Return the (x, y) coordinate for the center point of the cell that contains the specified text.  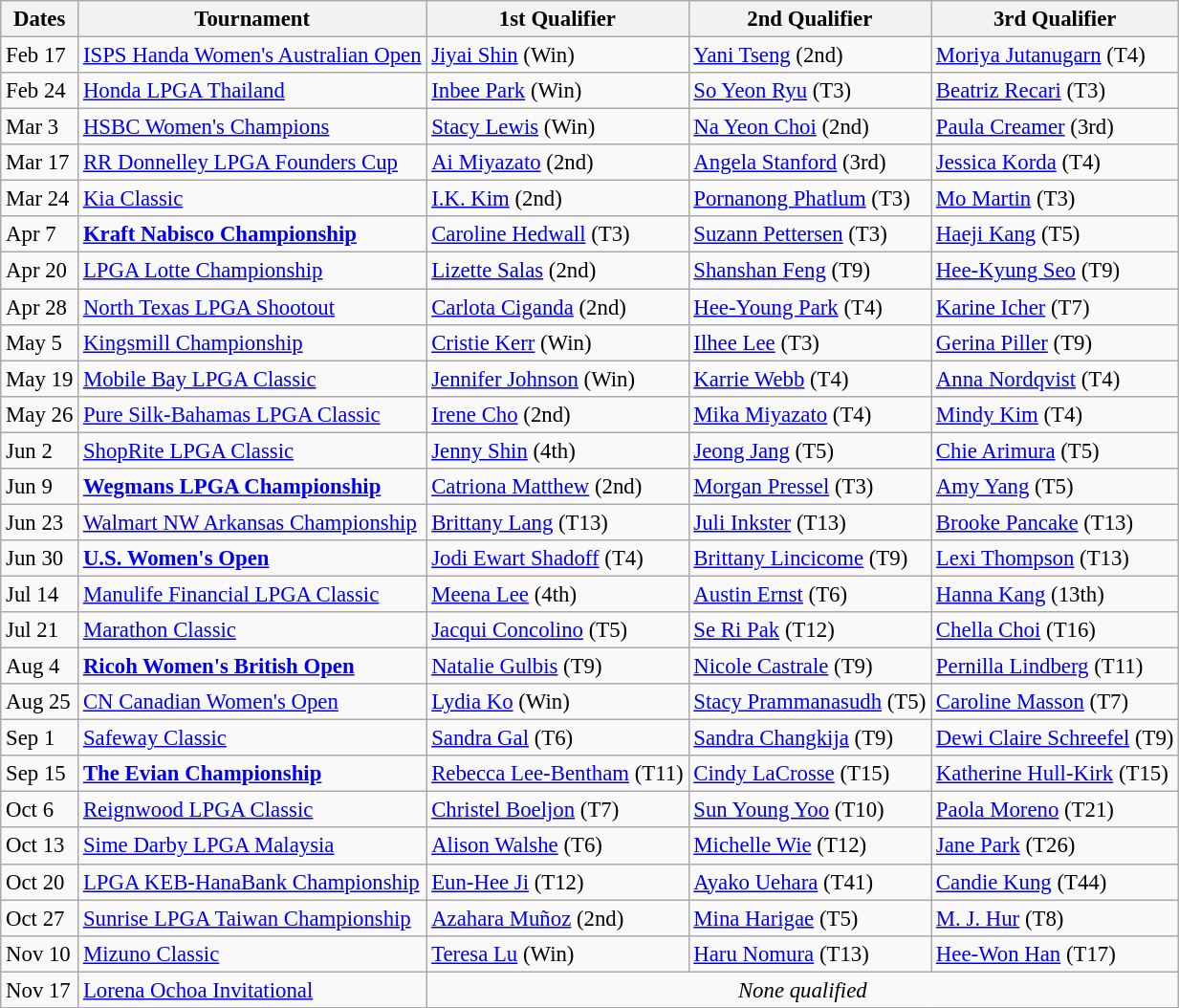
Karine Icher (T7) (1056, 307)
Tournament (252, 19)
U.S. Women's Open (252, 559)
Austin Ernst (T6) (810, 594)
Inbee Park (Win) (557, 91)
Candie Kung (T44) (1056, 882)
Mar 3 (40, 127)
Meena Lee (4th) (557, 594)
Teresa Lu (Win) (557, 953)
Pernilla Lindberg (T11) (1056, 667)
LPGA Lotte Championship (252, 271)
Manulife Financial LPGA Classic (252, 594)
Haru Nomura (T13) (810, 953)
Lexi Thompson (T13) (1056, 559)
Rebecca Lee-Bentham (T11) (557, 774)
Azahara Muñoz (2nd) (557, 918)
Jenny Shin (4th) (557, 450)
Marathon Classic (252, 630)
Karrie Webb (T4) (810, 379)
Oct 13 (40, 846)
Suzann Pettersen (T3) (810, 234)
Mobile Bay LPGA Classic (252, 379)
Mizuno Classic (252, 953)
Ayako Uehara (T41) (810, 882)
I.K. Kim (2nd) (557, 199)
Sunrise LPGA Taiwan Championship (252, 918)
Pornanong Phatlum (T3) (810, 199)
Shanshan Feng (T9) (810, 271)
Jeong Jang (T5) (810, 450)
Feb 24 (40, 91)
Oct 27 (40, 918)
Sandra Gal (T6) (557, 738)
Stacy Prammanasudh (T5) (810, 702)
Na Yeon Choi (2nd) (810, 127)
Oct 20 (40, 882)
Mina Harigae (T5) (810, 918)
Moriya Jutanugarn (T4) (1056, 55)
Reignwood LPGA Classic (252, 810)
Eun-Hee Ji (T12) (557, 882)
Cindy LaCrosse (T15) (810, 774)
Stacy Lewis (Win) (557, 127)
Mar 17 (40, 163)
Hee-Young Park (T4) (810, 307)
Jodi Ewart Shadoff (T4) (557, 559)
Alison Walshe (T6) (557, 846)
Morgan Pressel (T3) (810, 487)
Kia Classic (252, 199)
Kingsmill Championship (252, 342)
Dewi Claire Schreefel (T9) (1056, 738)
1st Qualifier (557, 19)
Aug 25 (40, 702)
HSBC Women's Champions (252, 127)
Caroline Hedwall (T3) (557, 234)
Natalie Gulbis (T9) (557, 667)
Jun 2 (40, 450)
Hee-Kyung Seo (T9) (1056, 271)
Safeway Classic (252, 738)
Michelle Wie (T12) (810, 846)
Gerina Piller (T9) (1056, 342)
Catriona Matthew (2nd) (557, 487)
Yani Tseng (2nd) (810, 55)
Wegmans LPGA Championship (252, 487)
Jun 23 (40, 522)
Sep 15 (40, 774)
Haeji Kang (T5) (1056, 234)
Dates (40, 19)
Sep 1 (40, 738)
Apr 7 (40, 234)
May 19 (40, 379)
Angela Stanford (3rd) (810, 163)
North Texas LPGA Shootout (252, 307)
Paola Moreno (T21) (1056, 810)
Pure Silk-Bahamas LPGA Classic (252, 414)
Ilhee Lee (T3) (810, 342)
CN Canadian Women's Open (252, 702)
Sandra Changkija (T9) (810, 738)
Paula Creamer (3rd) (1056, 127)
Anna Nordqvist (T4) (1056, 379)
None qualified (803, 990)
May 26 (40, 414)
Ai Miyazato (2nd) (557, 163)
Jane Park (T26) (1056, 846)
Jun 9 (40, 487)
Caroline Masson (T7) (1056, 702)
Hee-Won Han (T17) (1056, 953)
Kraft Nabisco Championship (252, 234)
Jiyai Shin (Win) (557, 55)
Juli Inkster (T13) (810, 522)
3rd Qualifier (1056, 19)
ShopRite LPGA Classic (252, 450)
Nov 17 (40, 990)
Christel Boeljon (T7) (557, 810)
Jacqui Concolino (T5) (557, 630)
Mindy Kim (T4) (1056, 414)
Aug 4 (40, 667)
RR Donnelley LPGA Founders Cup (252, 163)
Brooke Pancake (T13) (1056, 522)
Lorena Ochoa Invitational (252, 990)
Jul 14 (40, 594)
Sun Young Yoo (T10) (810, 810)
Nicole Castrale (T9) (810, 667)
Oct 6 (40, 810)
Jul 21 (40, 630)
Ricoh Women's British Open (252, 667)
Feb 17 (40, 55)
Walmart NW Arkansas Championship (252, 522)
Katherine Hull-Kirk (T15) (1056, 774)
Irene Cho (2nd) (557, 414)
So Yeon Ryu (T3) (810, 91)
Apr 20 (40, 271)
ISPS Handa Women's Australian Open (252, 55)
Honda LPGA Thailand (252, 91)
Brittany Lang (T13) (557, 522)
Cristie Kerr (Win) (557, 342)
The Evian Championship (252, 774)
2nd Qualifier (810, 19)
Hanna Kang (13th) (1056, 594)
Beatriz Recari (T3) (1056, 91)
Brittany Lincicome (T9) (810, 559)
LPGA KEB-HanaBank Championship (252, 882)
Se Ri Pak (T12) (810, 630)
Nov 10 (40, 953)
Chella Choi (T16) (1056, 630)
Carlota Ciganda (2nd) (557, 307)
Sime Darby LPGA Malaysia (252, 846)
Mika Miyazato (T4) (810, 414)
Mo Martin (T3) (1056, 199)
Mar 24 (40, 199)
Lydia Ko (Win) (557, 702)
Jun 30 (40, 559)
Jennifer Johnson (Win) (557, 379)
Chie Arimura (T5) (1056, 450)
M. J. Hur (T8) (1056, 918)
May 5 (40, 342)
Jessica Korda (T4) (1056, 163)
Amy Yang (T5) (1056, 487)
Apr 28 (40, 307)
Lizette Salas (2nd) (557, 271)
